Return (x, y) of the center of cell containing provided text 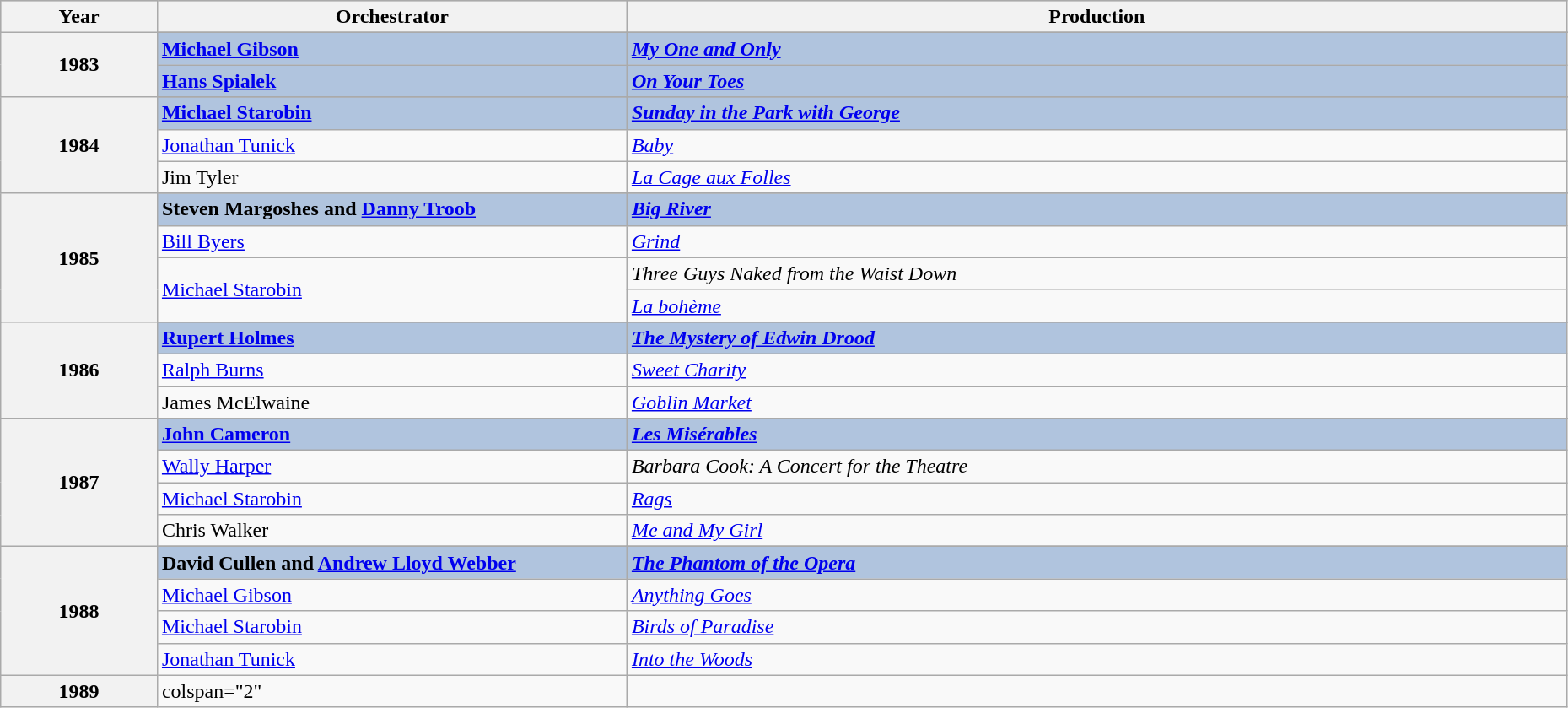
Ralph Burns (391, 370)
Chris Walker (391, 531)
1987 (79, 483)
Grind (1097, 241)
James McElwaine (391, 403)
Rupert Holmes (391, 338)
John Cameron (391, 435)
Me and My Girl (1097, 531)
The Phantom of the Opera (1097, 563)
Steven Margoshes and Danny Troob (391, 209)
Les Misérables (1097, 435)
1989 (79, 691)
Orchestrator (391, 17)
Goblin Market (1097, 403)
Bill Byers (391, 241)
Baby (1097, 145)
Into the Woods (1097, 659)
My One and Only (1097, 49)
Barbara Cook: A Concert for the Theatre (1097, 467)
Three Guys Naked from the Waist Down (1097, 273)
Anything Goes (1097, 595)
Year (79, 17)
1986 (79, 370)
Rags (1097, 499)
Jim Tyler (391, 177)
Big River (1097, 209)
Birds of Paradise (1097, 627)
1985 (79, 257)
On Your Toes (1097, 81)
David Cullen and Andrew Lloyd Webber (391, 563)
Hans Spialek (391, 81)
colspan="2" (391, 691)
Wally Harper (391, 467)
The Mystery of Edwin Drood (1097, 338)
La Cage aux Folles (1097, 177)
La bohème (1097, 305)
1988 (79, 611)
1984 (79, 145)
Sunday in the Park with George (1097, 113)
1983 (79, 65)
Sweet Charity (1097, 370)
Production (1097, 17)
